Scan for the cell matching the given text and deliver its [X, Y] coordinate at center. 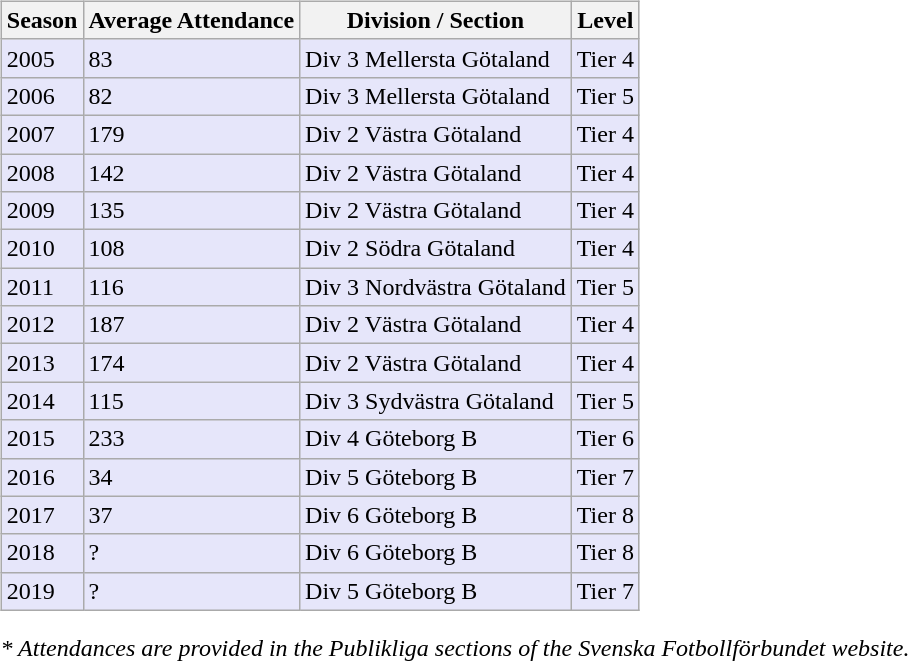
2014 [42, 401]
Div 3 Nordvästra Götaland [436, 287]
2006 [42, 96]
Div 3 Sydvästra Götaland [436, 401]
116 [192, 287]
115 [192, 401]
2008 [42, 173]
142 [192, 173]
2010 [42, 249]
2011 [42, 287]
82 [192, 96]
Average Attendance [192, 20]
37 [192, 515]
2005 [42, 58]
34 [192, 477]
2009 [42, 211]
135 [192, 211]
2013 [42, 363]
Season [42, 20]
2016 [42, 477]
2019 [42, 591]
2018 [42, 553]
83 [192, 58]
Division / Section [436, 20]
Level [605, 20]
2015 [42, 439]
2007 [42, 134]
233 [192, 439]
174 [192, 363]
179 [192, 134]
Tier 6 [605, 439]
Div 2 Södra Götaland [436, 249]
187 [192, 325]
108 [192, 249]
2017 [42, 515]
Div 4 Göteborg B [436, 439]
2012 [42, 325]
